Pinpoint the cell where the given text exists, returning its (x, y) midpoint coordinate. 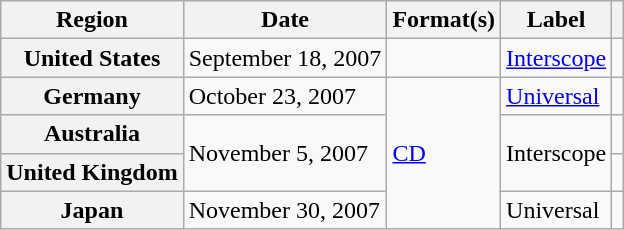
Germany (92, 96)
Japan (92, 210)
Label (556, 20)
Format(s) (444, 20)
November 5, 2007 (285, 153)
Australia (92, 134)
CD (444, 153)
September 18, 2007 (285, 58)
United States (92, 58)
November 30, 2007 (285, 210)
Region (92, 20)
Date (285, 20)
United Kingdom (92, 172)
October 23, 2007 (285, 96)
